Return (X, Y) of the center of cell containing provided text 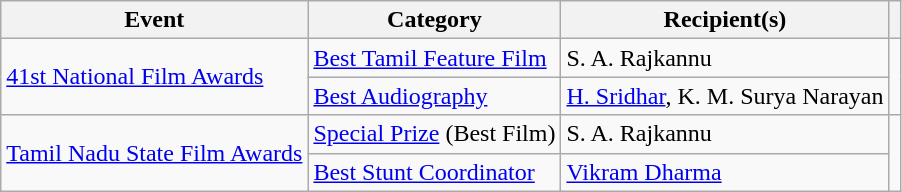
Best Audiography (434, 96)
Best Tamil Feature Film (434, 58)
41st National Film Awards (154, 77)
H. Sridhar, K. M. Surya Narayan (725, 96)
Special Prize (Best Film) (434, 134)
Best Stunt Coordinator (434, 172)
Event (154, 20)
Vikram Dharma (725, 172)
Recipient(s) (725, 20)
Category (434, 20)
Tamil Nadu State Film Awards (154, 153)
